Determine the [x, y] coordinate at the center of the cell enclosing the given text.  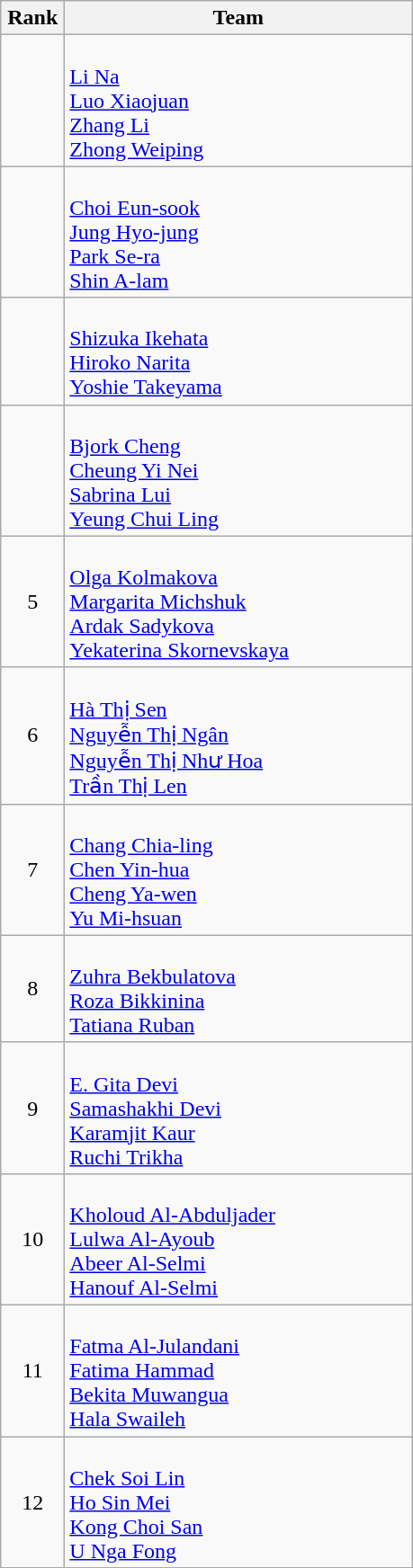
11 [32, 1370]
8 [32, 989]
12 [32, 1502]
Rank [32, 18]
Zuhra BekbulatovaRoza BikkininaTatiana Ruban [238, 989]
Shizuka IkehataHiroko NaritaYoshie Takeyama [238, 351]
6 [32, 735]
5 [32, 601]
Li NaLuo XiaojuanZhang LiZhong Weiping [238, 101]
Choi Eun-sookJung Hyo-jungPark Se-raShin A-lam [238, 232]
7 [32, 869]
Kholoud Al-AbduljaderLulwa Al-AyoubAbeer Al-SelmiHanouf Al-Selmi [238, 1239]
Bjork ChengCheung Yi NeiSabrina LuiYeung Chui Ling [238, 470]
10 [32, 1239]
Chek Soi LinHo Sin MeiKong Choi SanU Nga Fong [238, 1502]
Hà Thị SenNguyễn Thị NgânNguyễn Thị Như HoaTrần Thị Len [238, 735]
9 [32, 1108]
Fatma Al-JulandaniFatima HammadBekita MuwanguaHala Swaileh [238, 1370]
Chang Chia-lingChen Yin-huaCheng Ya-wenYu Mi-hsuan [238, 869]
Team [238, 18]
E. Gita DeviSamashakhi DeviKaramjit KaurRuchi Trikha [238, 1108]
Olga KolmakovaMargarita MichshukArdak SadykovaYekaterina Skornevskaya [238, 601]
